Capture the cell that displays the provided text and extract its (X, Y) central coordinate. 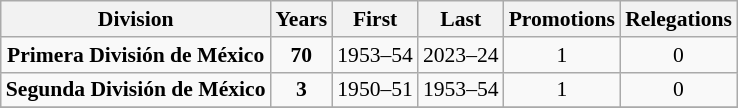
1950–51 (375, 90)
Relegations (678, 19)
Primera División de México (136, 55)
First (375, 19)
Division (136, 19)
Last (461, 19)
2023–24 (461, 55)
3 (302, 90)
Segunda División de México (136, 90)
Years (302, 19)
70 (302, 55)
Promotions (562, 19)
